Provide the [x, y] coordinate of the cell's center where the given text is located.  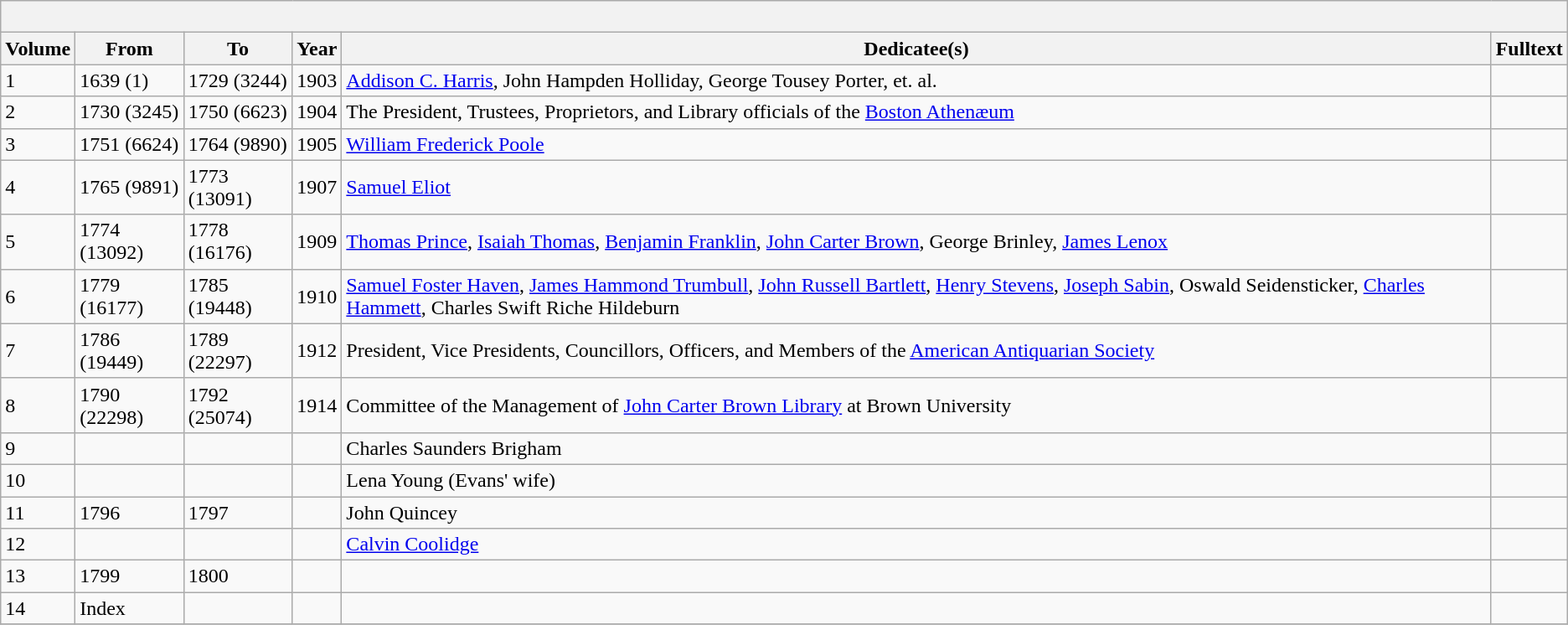
1914 [317, 405]
1909 [317, 241]
Calvin Coolidge [916, 545]
3 [39, 144]
1800 [238, 576]
1792 (25074) [238, 405]
Charles Saunders Brigham [916, 448]
1797 [238, 512]
4 [39, 188]
1765 (9891) [130, 188]
Year [317, 49]
John Quincey [916, 512]
9 [39, 448]
1764 (9890) [238, 144]
Index [130, 608]
1779 (16177) [130, 297]
1773 (13091) [238, 188]
William Frederick Poole [916, 144]
14 [39, 608]
8 [39, 405]
1904 [317, 112]
From [130, 49]
1786 (19449) [130, 350]
1907 [317, 188]
Dedicatee(s) [916, 49]
1903 [317, 80]
Volume [39, 49]
7 [39, 350]
1785 (19448) [238, 297]
Samuel Eliot [916, 188]
1796 [130, 512]
Lena Young (Evans' wife) [916, 480]
Addison C. Harris, John Hampden Holliday, George Tousey Porter, et. al. [916, 80]
Fulltext [1529, 49]
To [238, 49]
1778 (16176) [238, 241]
1910 [317, 297]
Committee of the Management of John Carter Brown Library at Brown University [916, 405]
1790 (22298) [130, 405]
1639 (1) [130, 80]
1730 (3245) [130, 112]
The President, Trustees, Proprietors, and Library officials of the Boston Athenæum [916, 112]
1774 (13092) [130, 241]
Thomas Prince, Isaiah Thomas, Benjamin Franklin, John Carter Brown, George Brinley, James Lenox [916, 241]
1750 (6623) [238, 112]
President, Vice Presidents, Councillors, Officers, and Members of the American Antiquarian Society [916, 350]
1729 (3244) [238, 80]
1912 [317, 350]
1905 [317, 144]
13 [39, 576]
2 [39, 112]
10 [39, 480]
1 [39, 80]
1789 (22297) [238, 350]
12 [39, 545]
6 [39, 297]
11 [39, 512]
1751 (6624) [130, 144]
1799 [130, 576]
5 [39, 241]
